Capture the cell that displays the provided text and extract its [X, Y] central coordinate. 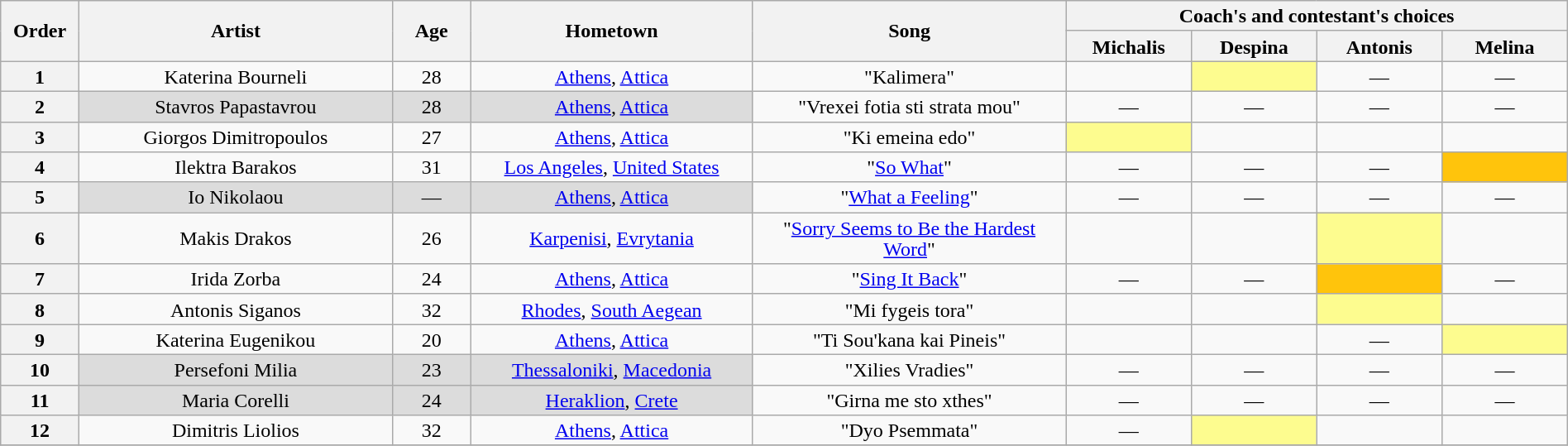
"Xilies Vradies" [910, 369]
Maria Corelli [235, 400]
8 [40, 309]
Artist [235, 31]
9 [40, 339]
"Dyo Psemmata" [910, 430]
Stavros Papastavrou [235, 106]
4 [40, 167]
Katerina Eugenikou [235, 339]
Ilektra Barakos [235, 167]
"Vrexei fotia sti strata mou" [910, 106]
Coach's and contestant's choices [1317, 17]
Los Angeles, United States [612, 167]
27 [432, 137]
Makis Drakos [235, 238]
Melina [1505, 46]
Despina [1255, 46]
Dimitris Liolios [235, 430]
2 [40, 106]
31 [432, 167]
20 [432, 339]
Irida Zorba [235, 280]
3 [40, 137]
Order [40, 31]
Giorgos Dimitropoulos [235, 137]
Katerina Bourneli [235, 76]
11 [40, 400]
5 [40, 197]
12 [40, 430]
Antonis Siganos [235, 309]
"Ki emeina edo" [910, 137]
"Sorry Seems to Be the Hardest Word" [910, 238]
Thessaloniki, Macedonia [612, 369]
Io Nikolaou [235, 197]
"Ti Sou'kana kai Pineis" [910, 339]
7 [40, 280]
"Girna me sto xthes" [910, 400]
"Sing It Back" [910, 280]
6 [40, 238]
Michalis [1129, 46]
10 [40, 369]
Antonis [1379, 46]
Hometown [612, 31]
26 [432, 238]
Rhodes, South Aegean [612, 309]
1 [40, 76]
Heraklion, Crete [612, 400]
"What a Feeling" [910, 197]
Karpenisi, Evrytania [612, 238]
Persefoni Milia [235, 369]
23 [432, 369]
"So What" [910, 167]
"Kalimera" [910, 76]
Age [432, 31]
Song [910, 31]
"Mi fygeis tora" [910, 309]
